Pinpoint the cell where the given text exists, returning its [X, Y] midpoint coordinate. 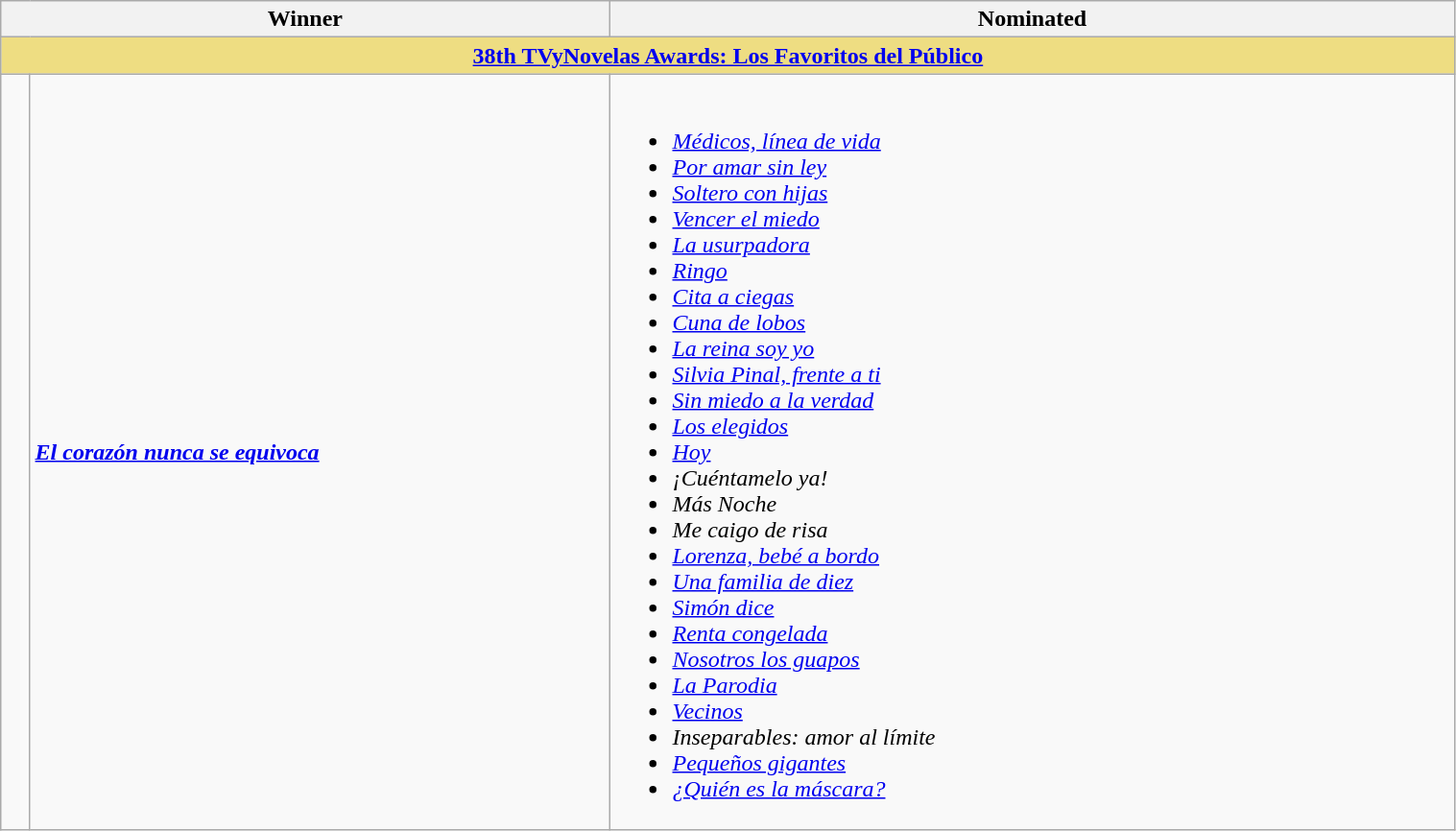
Winner [305, 19]
38th TVyNovelas Awards: Los Favoritos del Público [728, 56]
El corazón nunca se equivoca [320, 452]
Nominated [1033, 19]
